Return the [X, Y] coordinate for the center point of the cell that contains the specified text.  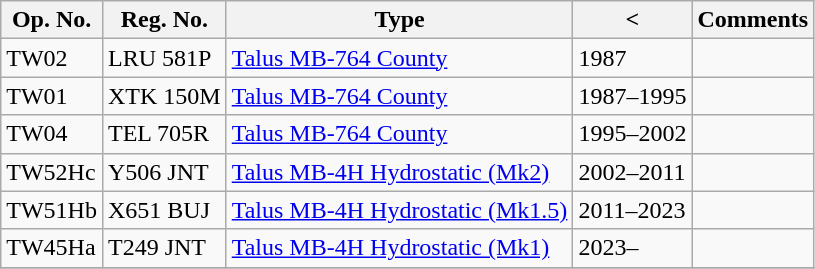
1995–2002 [632, 134]
T249 JNT [164, 248]
LRU 581P [164, 58]
2023– [632, 248]
Talus MB-4H Hydrostatic (Mk1.5) [400, 210]
Op. No. [52, 20]
TW45Ha [52, 248]
2011–2023 [632, 210]
Talus MB-4H Hydrostatic (Mk2) [400, 172]
Type [400, 20]
TEL 705R [164, 134]
2002–2011 [632, 172]
< [632, 20]
X651 BUJ [164, 210]
1987–1995 [632, 96]
Y506 JNT [164, 172]
TW01 [52, 96]
TW51Hb [52, 210]
TW04 [52, 134]
1987 [632, 58]
Reg. No. [164, 20]
Talus MB-4H Hydrostatic (Mk1) [400, 248]
Comments [753, 20]
TW52Hc [52, 172]
XTK 150M [164, 96]
TW02 [52, 58]
